Search for the cell housing the specified text and yield its (x, y) center coordinate. 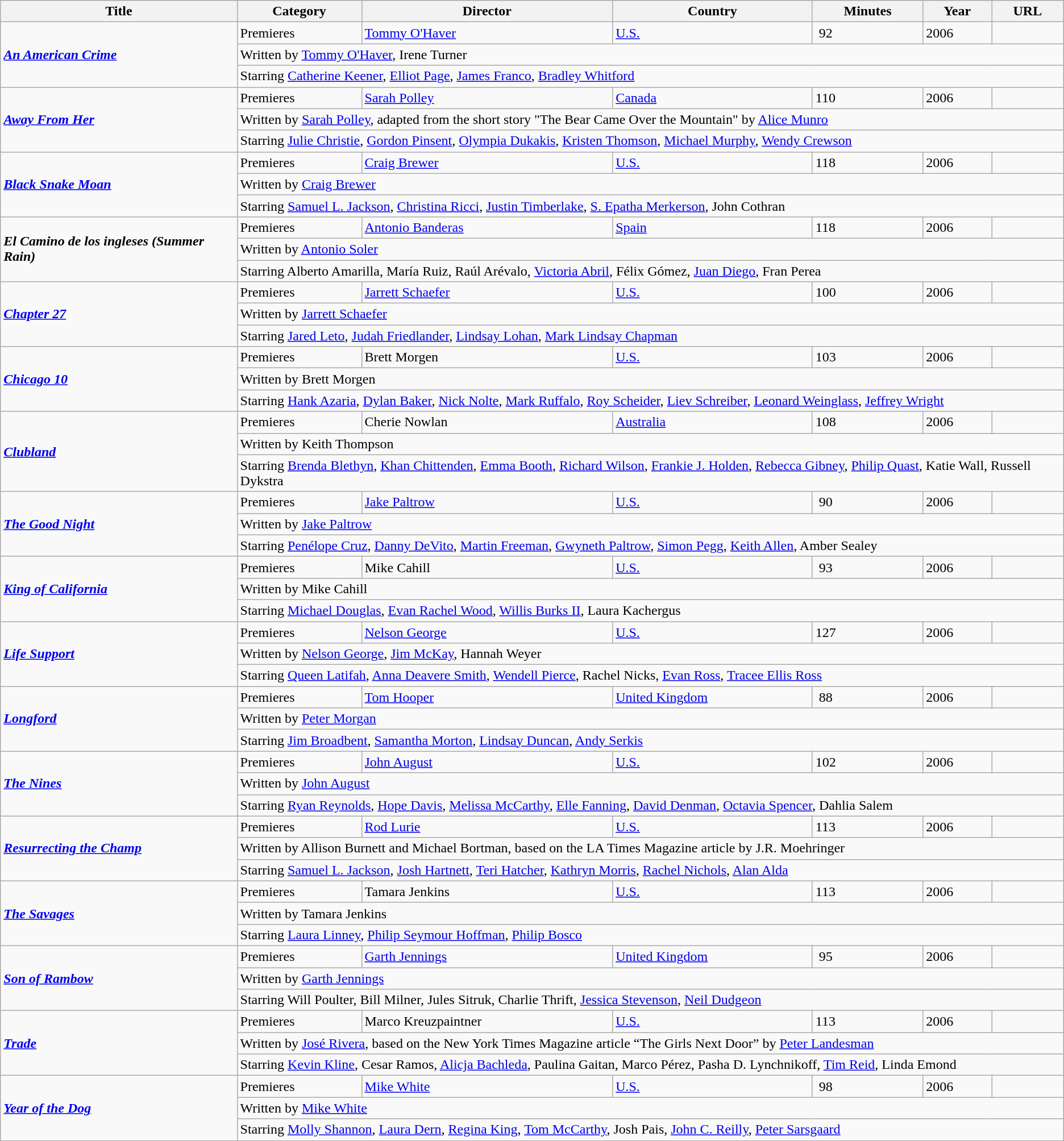
Year of the Dog (119, 1108)
URL (1028, 11)
Starring Will Poulter, Bill Milner, Jules Sitruk, Charlie Thrift, Jessica Stevenson, Neil Dudgeon (650, 1000)
Written by Sarah Polley, adapted from the short story "The Bear Came Over the Mountain" by Alice Munro (650, 119)
Starring Queen Latifah, Anna Deavere Smith, Wendell Pierce, Rachel Nicks, Evan Ross, Tracee Ellis Ross (650, 676)
Written by Peter Morgan (650, 719)
Written by Allison Burnett and Michael Bortman, based on the LA Times Magazine article by J.R. Moehringer (650, 848)
Written by Antonio Soler (650, 249)
Category (299, 11)
Life Support (119, 654)
Clubland (119, 451)
Resurrecting the Champ (119, 848)
Written by Tommy O'Haver, Irene Turner (650, 55)
Black Snake Moan (119, 184)
An American Crime (119, 55)
Mike Cahill (487, 567)
Written by John August (650, 784)
90 (867, 502)
Written by Mike Cahill (650, 589)
88 (867, 697)
Starring Julie Christie, Gordon Pinsent, Olympia Dukakis, Kristen Thomson, Michael Murphy, Wendy Crewson (650, 141)
Minutes (867, 11)
Starring Brenda Blethyn, Khan Chittenden, Emma Booth, Richard Wilson, Frankie J. Holden, Rebecca Gibney, Philip Quast, Katie Wall, Russell Dykstra (650, 473)
Starring Catherine Keener, Elliot Page, James Franco, Bradley Whitford (650, 76)
Starring Kevin Kline, Cesar Ramos, Alicja Bachleda, Paulina Gaitan, Marco Pérez, Pasha D. Lynchnikoff, Tim Reid, Linda Emond (650, 1065)
Starring Penélope Cruz, Danny DeVito, Martin Freeman, Gwyneth Paltrow, Simon Pegg, Keith Allen, Amber Sealey (650, 545)
Longford (119, 719)
Antonio Banderas (487, 227)
127 (867, 632)
Written by Garth Jennings (650, 978)
Written by Jake Paltrow (650, 524)
Written by Keith Thompson (650, 444)
Starring Ryan Reynolds, Hope Davis, Melissa McCarthy, Elle Fanning, David Denman, Octavia Spencer, Dahlia Salem (650, 805)
Starring Hank Azaria, Dylan Baker, Nick Nolte, Mark Ruffalo, Roy Scheider, Liev Schreiber, Leonard Weinglass, Jeffrey Wright (650, 401)
Sarah Polley (487, 98)
Spain (713, 227)
Tom Hooper (487, 697)
Jake Paltrow (487, 502)
Tamara Jenkins (487, 892)
Craig Brewer (487, 163)
Cherie Nowlan (487, 422)
Starring Michael Douglas, Evan Rachel Wood, Willis Burks II, Laura Kachergus (650, 610)
Marco Kreuzpaintner (487, 1022)
98 (867, 1086)
Written by Tamara Jenkins (650, 913)
King of California (119, 589)
Starring Molly Shannon, Laura Dern, Regina King, Tom McCarthy, Josh Pais, John C. Reilly, Peter Sarsgaard (650, 1130)
Director (487, 11)
95 (867, 956)
92 (867, 33)
Written by Craig Brewer (650, 184)
Starring Samuel L. Jackson, Josh Hartnett, Teri Hatcher, Kathryn Morris, Rachel Nichols, Alan Alda (650, 870)
Mike White (487, 1086)
Starring Samuel L. Jackson, Christina Ricci, Justin Timberlake, S. Epatha Merkerson, John Cothran (650, 206)
Written by Jarrett Schaefer (650, 314)
Canada (713, 98)
Written by Brett Morgen (650, 379)
Starring Alberto Amarilla, María Ruiz, Raúl Arévalo, Victoria Abril, Félix Gómez, Juan Diego, Fran Perea (650, 271)
Chapter 27 (119, 314)
Title (119, 11)
Starring Jim Broadbent, Samantha Morton, Lindsay Duncan, Andy Serkis (650, 740)
Jarrett Schaefer (487, 293)
103 (867, 357)
Chicago 10 (119, 379)
Country (713, 11)
Australia (713, 422)
Brett Morgen (487, 357)
Written by José Rivera, based on the New York Times Magazine article “The Girls Next Door” by Peter Landesman (650, 1043)
Son of Rambow (119, 978)
102 (867, 762)
Rod Lurie (487, 827)
Trade (119, 1043)
Year (957, 11)
108 (867, 422)
El Camino de los ingleses (Summer Rain) (119, 249)
The Savages (119, 913)
The Good Night (119, 524)
John August (487, 762)
The Nines (119, 784)
110 (867, 98)
Garth Jennings (487, 956)
Written by Mike White (650, 1108)
100 (867, 293)
Nelson George (487, 632)
Starring Laura Linney, Philip Seymour Hoffman, Philip Bosco (650, 935)
Tommy O'Haver (487, 33)
Starring Jared Leto, Judah Friedlander, Lindsay Lohan, Mark Lindsay Chapman (650, 336)
93 (867, 567)
Away From Her (119, 119)
Written by Nelson George, Jim McKay, Hannah Weyer (650, 654)
